Identify which cell holds the provided text, then report its (x, y) central coordinate. 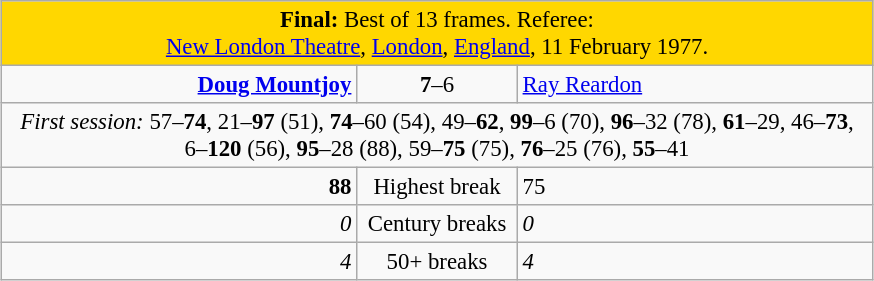
88 (179, 187)
Ray Reardon (695, 85)
Highest break (438, 187)
7–6 (438, 85)
75 (695, 187)
Doug Mountjoy (179, 85)
First session: 57–74, 21–97 (51), 74–60 (54), 49–62, 99–6 (70), 96–32 (78), 61–29, 46–73, 6–120 (56), 95–28 (88), 59–75 (75), 76–25 (76), 55–41 (437, 136)
Century breaks (438, 224)
50+ breaks (438, 262)
Final: Best of 13 frames. Referee: New London Theatre, London, England, 11 February 1977. (437, 34)
